Capture the cell that displays the provided text and extract its (X, Y) central coordinate. 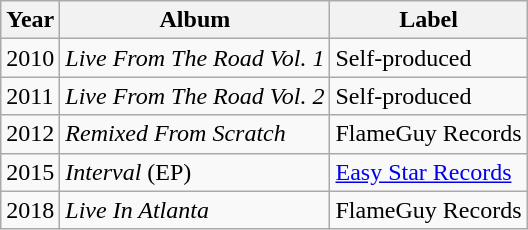
Album (195, 20)
Interval (EP) (195, 172)
Live From The Road Vol. 2 (195, 96)
2018 (30, 210)
Live From The Road Vol. 1 (195, 58)
2011 (30, 96)
Label (428, 20)
2010 (30, 58)
Live In Atlanta (195, 210)
Year (30, 20)
2012 (30, 134)
Remixed From Scratch (195, 134)
Easy Star Records (428, 172)
2015 (30, 172)
